Detect which cell encompasses the target text, then output its (X, Y) center coordinate. 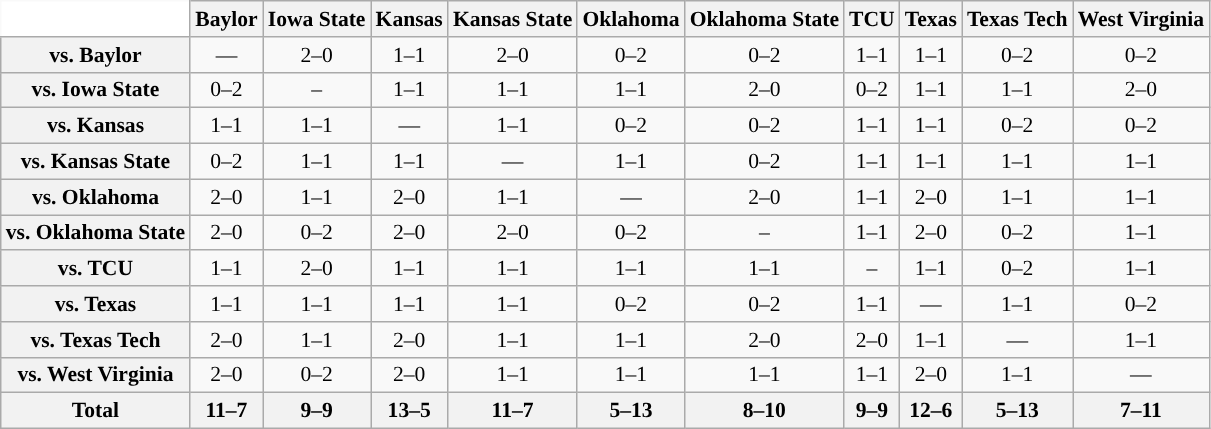
vs. TCU (96, 269)
TCU (872, 19)
Baylor (226, 19)
Kansas State (512, 19)
vs. Texas Tech (96, 340)
vs. Oklahoma (96, 197)
7–11 (1142, 411)
Total (96, 411)
vs. Baylor (96, 55)
8–10 (764, 411)
vs. Kansas State (96, 162)
vs. Kansas (96, 126)
13–5 (410, 411)
Iowa State (317, 19)
Kansas (410, 19)
Texas (931, 19)
Oklahoma State (764, 19)
vs. Texas (96, 304)
Oklahoma (630, 19)
12–6 (931, 411)
vs. Oklahoma State (96, 233)
vs. Iowa State (96, 90)
West Virginia (1142, 19)
Texas Tech (1018, 19)
vs. West Virginia (96, 375)
